Find where the given text appears and provide that cell's center as (x, y) coordinate. 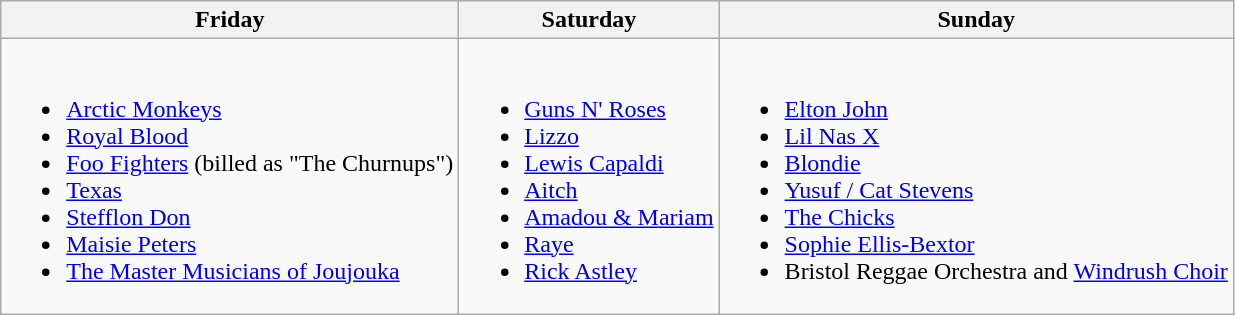
Arctic MonkeysRoyal BloodFoo Fighters (billed as "The Churnups")TexasStefflon DonMaisie PetersThe Master Musicians of Joujouka (230, 176)
Saturday (589, 20)
Sunday (976, 20)
Guns N' RosesLizzoLewis CapaldiAitchAmadou & MariamRayeRick Astley (589, 176)
Elton JohnLil Nas XBlondieYusuf / Cat StevensThe ChicksSophie Ellis-BextorBristol Reggae Orchestra and Windrush Choir (976, 176)
Friday (230, 20)
